From the cell containing the given text, extract its center point as (X, Y) coordinate. 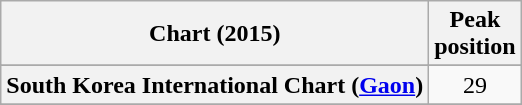
29 (475, 85)
South Korea International Chart (Gaon) (215, 85)
Peakposition (475, 34)
Chart (2015) (215, 34)
